Find where the given text appears and provide that cell's center as [X, Y] coordinate. 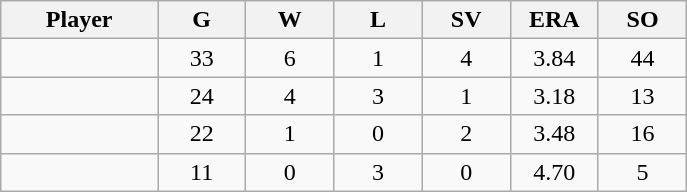
11 [202, 172]
G [202, 20]
W [290, 20]
22 [202, 134]
3.18 [554, 96]
13 [642, 96]
L [378, 20]
4.70 [554, 172]
16 [642, 134]
24 [202, 96]
2 [466, 134]
6 [290, 58]
33 [202, 58]
3.84 [554, 58]
ERA [554, 20]
3.48 [554, 134]
Player [80, 20]
SO [642, 20]
5 [642, 172]
44 [642, 58]
SV [466, 20]
